Pinpoint the cell where the given text exists, returning its [X, Y] midpoint coordinate. 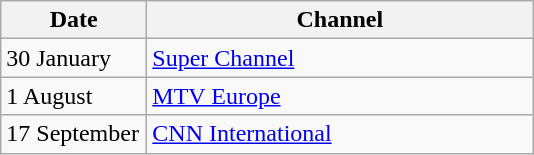
CNN International [340, 134]
MTV Europe [340, 96]
Channel [340, 20]
1 August [74, 96]
30 January [74, 58]
Date [74, 20]
17 September [74, 134]
Super Channel [340, 58]
